Detect which cell encompasses the target text, then output its [x, y] center coordinate. 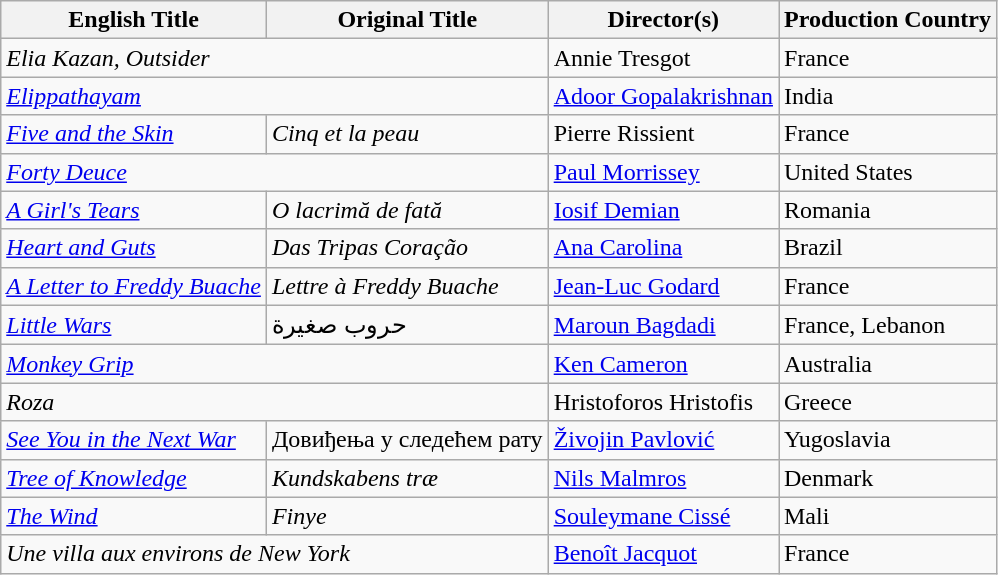
Jean-Luc Godard [663, 286]
Five and the Skin [134, 134]
Production Country [887, 20]
Ken Cameron [663, 364]
Benoît Jacquot [663, 554]
A Girl's Tears [134, 210]
United States [887, 172]
Pierre Rissient [663, 134]
See You in the Next War [134, 440]
Forty Deuce [274, 172]
English Title [134, 20]
Heart and Guts [134, 248]
Roza [274, 402]
Denmark [887, 478]
Original Title [407, 20]
Cinq et la peau [407, 134]
Romania [887, 210]
Brazil [887, 248]
Довиђења у следећем рату [407, 440]
Greece [887, 402]
Elia Kazan, Outsider [274, 58]
Nils Malmros [663, 478]
Elippathayam [274, 96]
Das Tripas Coração [407, 248]
Finye [407, 516]
France, Lebanon [887, 325]
Hristoforos Hristofis [663, 402]
Mali [887, 516]
Director(s) [663, 20]
Monkey Grip [274, 364]
Australia [887, 364]
Adoor Gopalakrishnan [663, 96]
Une villa aux environs de New York [274, 554]
Souleymane Cissé [663, 516]
Živojin Pavlović [663, 440]
A Letter to Freddy Buache [134, 286]
Annie Tresgot [663, 58]
Lettre à Freddy Buache [407, 286]
Iosif Demian [663, 210]
Tree of Knowledge [134, 478]
Ana Carolina [663, 248]
Kundskabens træ [407, 478]
Yugoslavia [887, 440]
The Wind [134, 516]
O lacrimă de fată [407, 210]
Paul Morrissey [663, 172]
India [887, 96]
Little Wars [134, 325]
حروب صغيرة [407, 325]
Maroun Bagdadi [663, 325]
